From the cell containing the given text, extract its center point as (X, Y) coordinate. 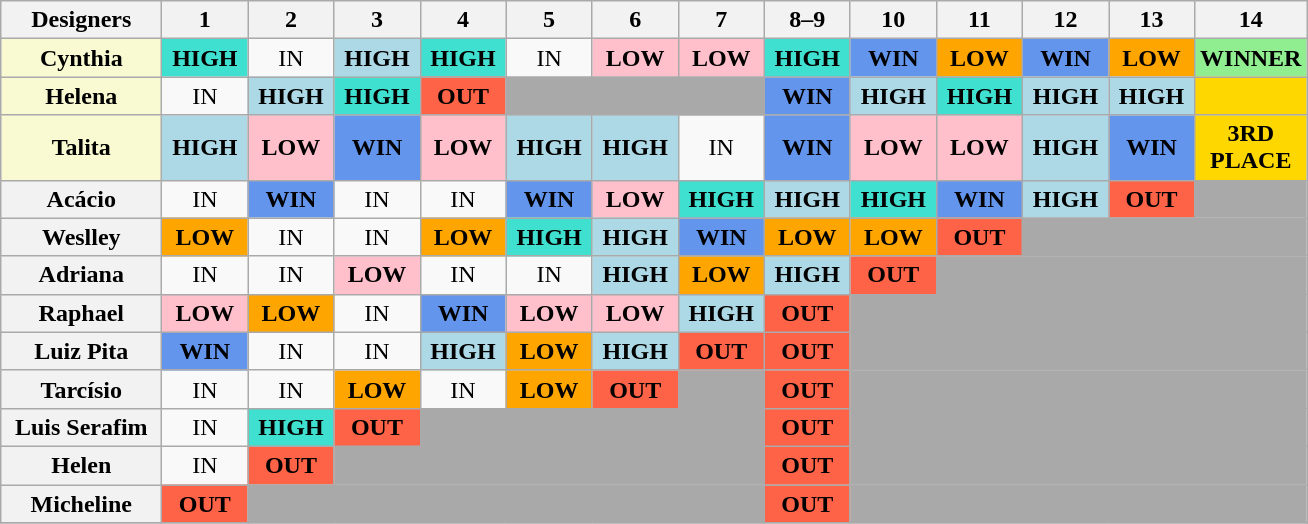
Weslley (82, 237)
3RD PLACE (1251, 148)
Cynthia (82, 58)
Acácio (82, 199)
6 (635, 20)
13 (1151, 20)
2 (291, 20)
1 (205, 20)
8–9 (807, 20)
12 (1065, 20)
WINNER (1251, 58)
Luiz Pita (82, 351)
14 (1251, 20)
Adriana (82, 275)
Raphael (82, 313)
Helen (82, 465)
Helena (82, 96)
4 (463, 20)
7 (721, 20)
10 (893, 20)
Luis Serafim (82, 427)
Talita (82, 148)
Micheline (82, 503)
5 (549, 20)
11 (979, 20)
Designers (82, 20)
Tarcísio (82, 389)
3 (377, 20)
